Pinpoint the cell where the given text exists, returning its (x, y) midpoint coordinate. 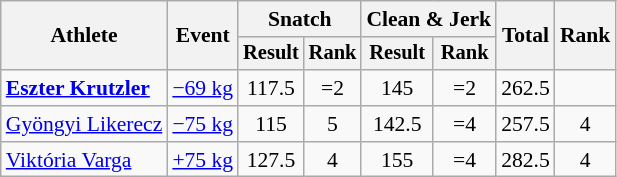
Clean & Jerk (428, 19)
257.5 (526, 124)
=4 (464, 124)
262.5 (526, 88)
−69 kg (202, 88)
Eszter Krutzler (84, 88)
Gyöngyi Likerecz (84, 124)
Total (526, 36)
115 (271, 124)
−75 kg (202, 124)
117.5 (271, 88)
Athlete (84, 36)
142.5 (397, 124)
5 (333, 124)
Snatch (300, 19)
145 (397, 88)
4 (586, 124)
Event (202, 36)
